From the cell containing the given text, extract its center point as (x, y) coordinate. 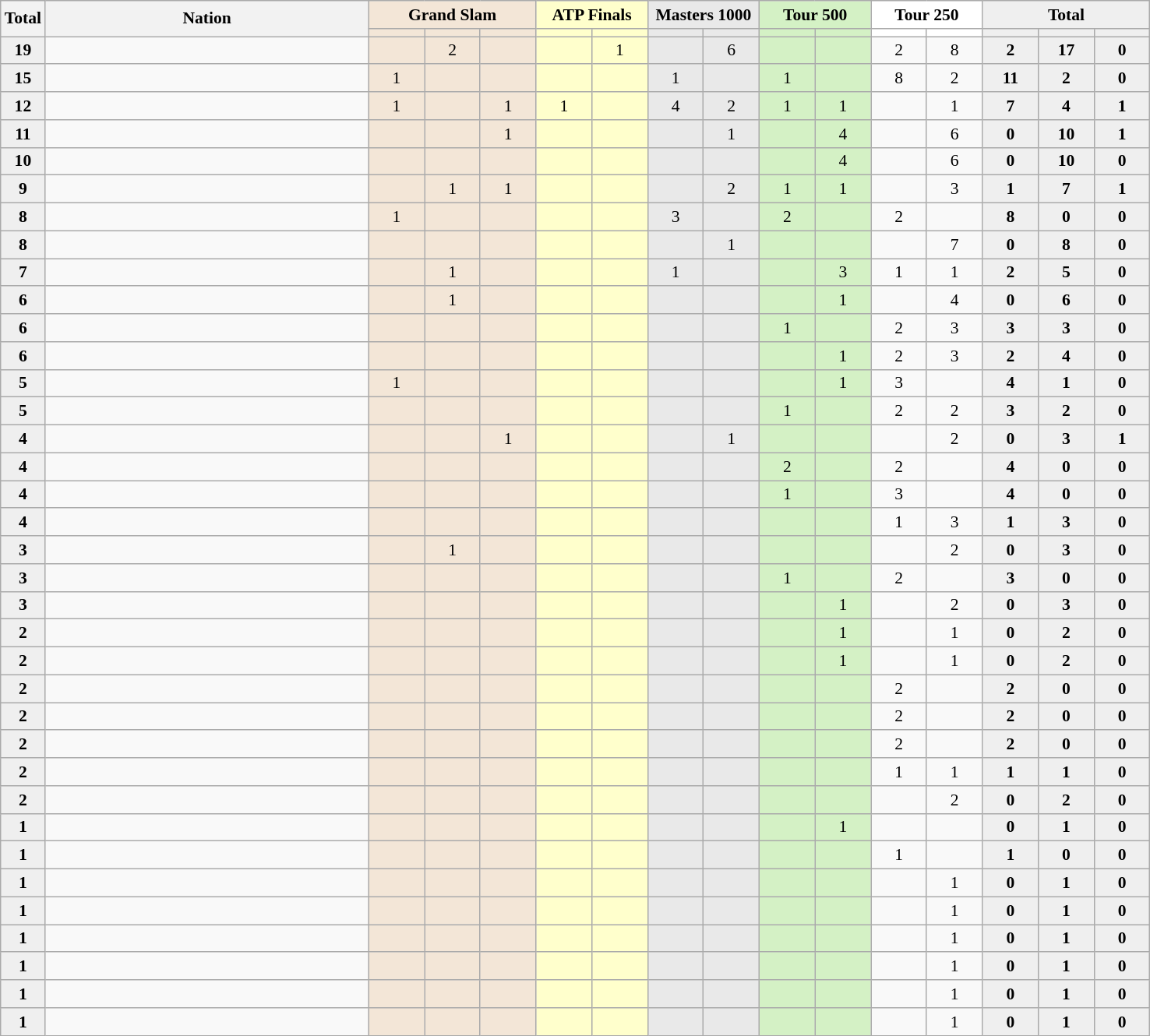
Grand Slam (452, 15)
19 (23, 51)
Tour 250 (927, 15)
Tour 500 (815, 15)
9 (23, 189)
Nation (207, 19)
12 (23, 106)
15 (23, 79)
ATP Finals (592, 15)
Masters 1000 (703, 15)
17 (1067, 51)
